Determine the (x, y) coordinate at the center of the cell enclosing the given text.  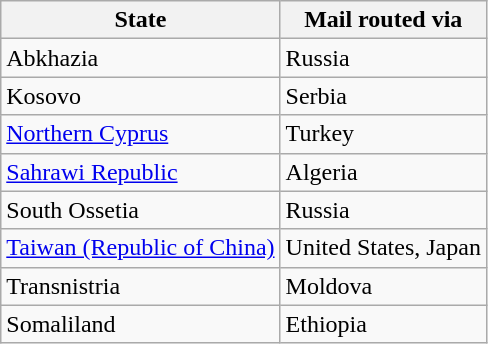
United States, Japan (383, 248)
Northern Cyprus (140, 134)
Algeria (383, 172)
Abkhazia (140, 58)
Kosovo (140, 96)
Sahrawi Republic (140, 172)
Transnistria (140, 286)
Turkey (383, 134)
Moldova (383, 286)
Somaliland (140, 324)
Mail routed via (383, 20)
Ethiopia (383, 324)
State (140, 20)
South Ossetia (140, 210)
Serbia (383, 96)
Taiwan (Republic of China) (140, 248)
